Capture the cell that displays the provided text and extract its (X, Y) central coordinate. 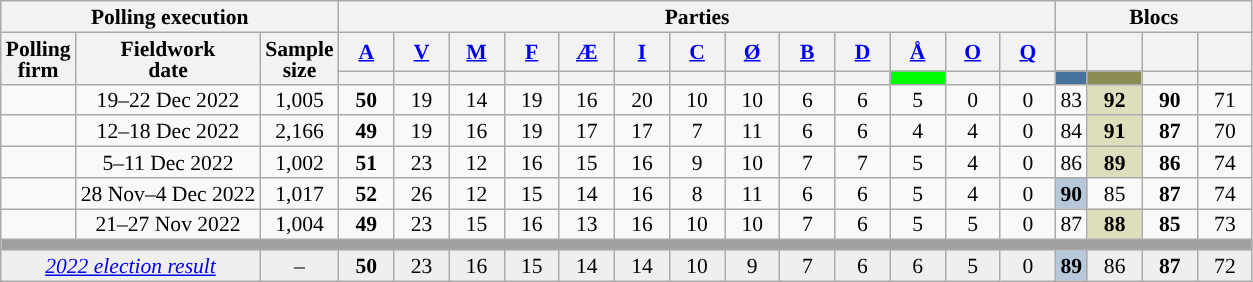
B (808, 52)
5–11 Dec 2022 (168, 162)
28 Nov–4 Dec 2022 (168, 194)
1,004 (299, 224)
Pollingfirm (38, 58)
Parties (698, 16)
Samplesize (299, 58)
Ø (752, 52)
26 (422, 194)
8 (696, 194)
84 (1071, 132)
Polling execution (170, 16)
19–22 Dec 2022 (168, 100)
83 (1071, 100)
1,005 (299, 100)
Æ (586, 52)
72 (1224, 266)
70 (1224, 132)
12–18 Dec 2022 (168, 132)
M (476, 52)
A (366, 52)
V (422, 52)
52 (366, 194)
Blocs (1154, 16)
13 (586, 224)
F (532, 52)
1,017 (299, 194)
D (862, 52)
2,166 (299, 132)
2022 election result (131, 266)
88 (1114, 224)
I (642, 52)
O (972, 52)
Fieldworkdate (168, 58)
21–27 Nov 2022 (168, 224)
91 (1114, 132)
20 (642, 100)
Å (918, 52)
51 (366, 162)
C (696, 52)
73 (1224, 224)
1,002 (299, 162)
– (299, 266)
71 (1224, 100)
Q (1028, 52)
92 (1114, 100)
